From the cell containing the given text, extract its center point as (X, Y) coordinate. 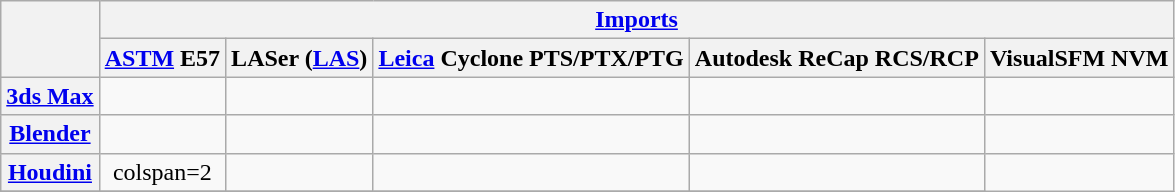
colspan=2 (162, 172)
Imports (636, 20)
Blender (50, 134)
Houdini (50, 172)
VisualSFM NVM (1079, 58)
Leica Cyclone PTS/PTX/PTG (531, 58)
Autodesk ReCap RCS/RCP (836, 58)
3ds Max (50, 96)
ASTM E57 (162, 58)
LASer (LAS) (300, 58)
